Find where the given text appears and provide that cell's center as [X, Y] coordinate. 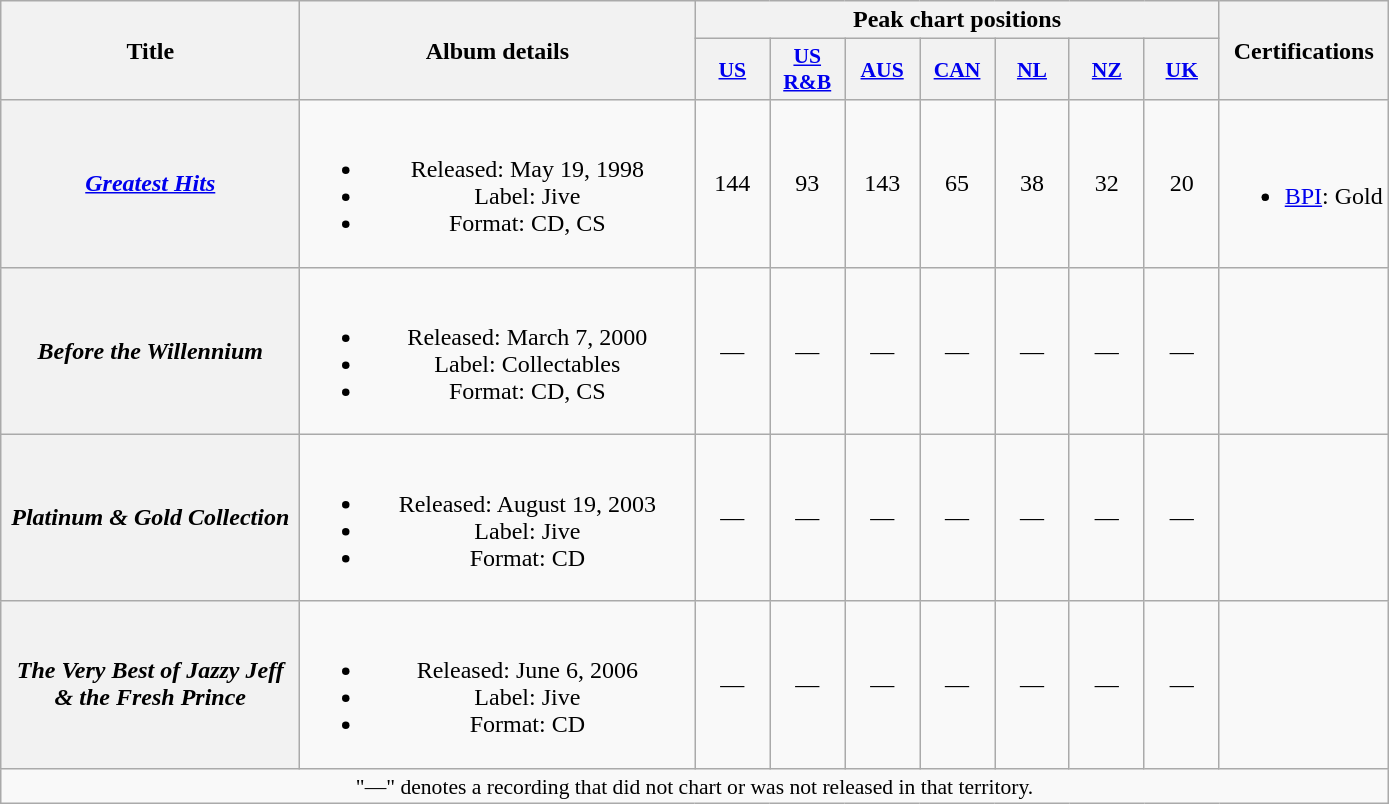
Peak chart positions [957, 20]
Greatest Hits [150, 184]
US R&B [808, 70]
NZ [1106, 70]
BPI: Gold [1304, 184]
The Very Best of Jazzy Jeff & the Fresh Prince [150, 684]
Certifications [1304, 50]
Album details [498, 50]
Released: August 19, 2003Label: JiveFormat: CD [498, 518]
Released: March 7, 2000Label: CollectablesFormat: CD, CS [498, 350]
144 [732, 184]
Before the Willennium [150, 350]
65 [958, 184]
NL [1032, 70]
CAN [958, 70]
143 [882, 184]
Released: May 19, 1998Label: JiveFormat: CD, CS [498, 184]
UK [1182, 70]
"—" denotes a recording that did not chart or was not released in that territory. [695, 786]
32 [1106, 184]
20 [1182, 184]
AUS [882, 70]
US [732, 70]
Platinum & Gold Collection [150, 518]
Released: June 6, 2006Label: JiveFormat: CD [498, 684]
93 [808, 184]
38 [1032, 184]
Title [150, 50]
